From the cell containing the given text, extract its center point as (X, Y) coordinate. 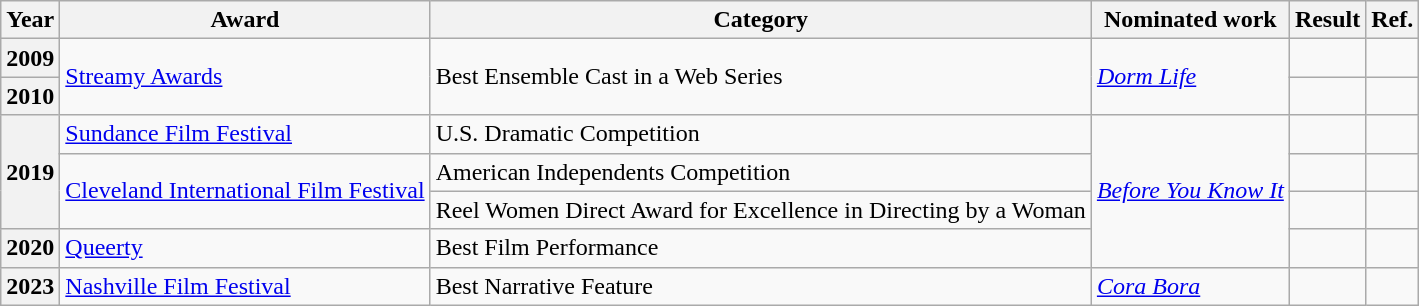
Nominated work (1190, 20)
Before You Know It (1190, 191)
Result (1327, 20)
2009 (30, 58)
Ref. (1392, 20)
Sundance Film Festival (245, 134)
Award (245, 20)
Reel Women Direct Award for Excellence in Directing by a Woman (760, 210)
2023 (30, 286)
Streamy Awards (245, 77)
Best Ensemble Cast in a Web Series (760, 77)
2019 (30, 172)
Best Film Performance (760, 248)
U.S. Dramatic Competition (760, 134)
Cleveland International Film Festival (245, 191)
American Independents Competition (760, 172)
Category (760, 20)
Dorm Life (1190, 77)
Cora Bora (1190, 286)
Queerty (245, 248)
Best Narrative Feature (760, 286)
2020 (30, 248)
2010 (30, 96)
Year (30, 20)
Nashville Film Festival (245, 286)
